Provide the [x, y] coordinate of the cell's center where the given text is located.  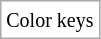
Color keys [50, 20]
